Scan for the cell matching the given text and deliver its (x, y) coordinate at center. 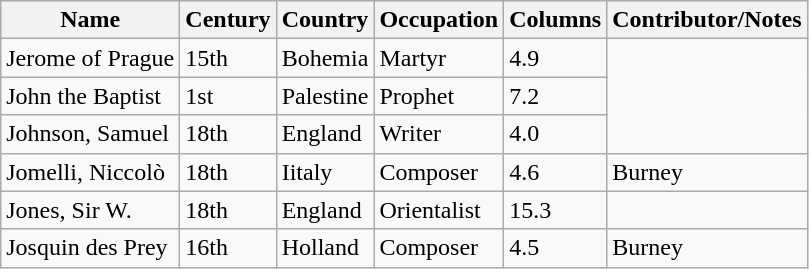
Jones, Sir W. (90, 210)
16th (228, 248)
15.3 (556, 210)
Palestine (325, 96)
Prophet (439, 96)
Jomelli, Niccolò (90, 172)
1st (228, 96)
Century (228, 20)
4.6 (556, 172)
15th (228, 58)
Bohemia (325, 58)
4.0 (556, 134)
Holland (325, 248)
Writer (439, 134)
Martyr (439, 58)
4.9 (556, 58)
Columns (556, 20)
Country (325, 20)
Occupation (439, 20)
7.2 (556, 96)
Johnson, Samuel (90, 134)
Orientalist (439, 210)
Contributor/Notes (707, 20)
Name (90, 20)
Iitaly (325, 172)
Josquin des Prey (90, 248)
John the Baptist (90, 96)
4.5 (556, 248)
Jerome of Prague (90, 58)
